From the cell containing the given text, extract its center point as [x, y] coordinate. 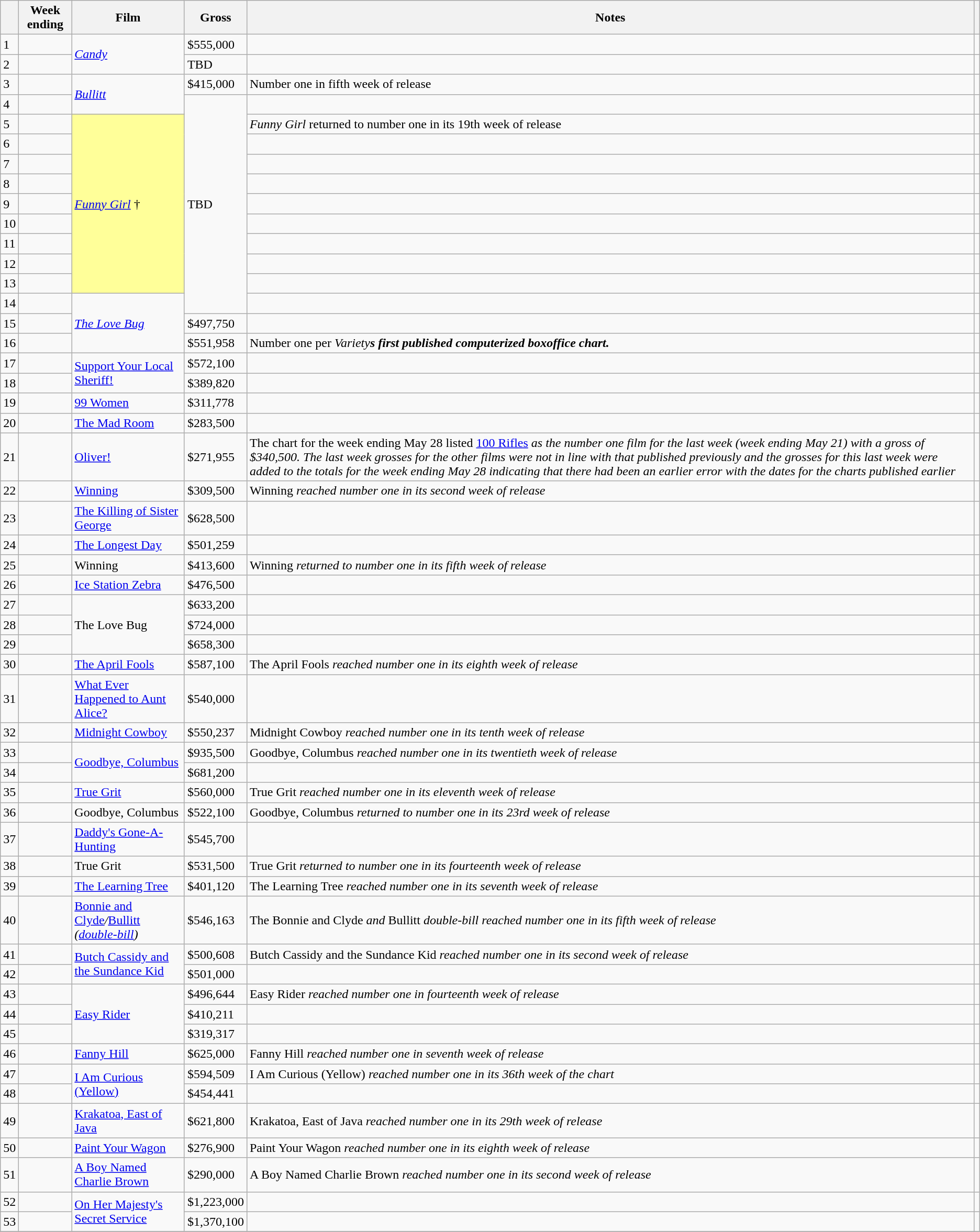
39 [9, 886]
26 [9, 585]
Butch Cassidy and the Sundance Kid reached number one in its second week of release [610, 954]
36 [9, 812]
Krakatoa, East of Java [128, 1121]
30 [9, 665]
$500,608 [216, 954]
$522,100 [216, 812]
The Longest Day [128, 545]
Number one per Varietys first published computerized boxoffice chart. [610, 343]
43 [9, 994]
50 [9, 1148]
44 [9, 1014]
$550,237 [216, 733]
The Learning Tree reached number one in its seventh week of release [610, 886]
$587,100 [216, 665]
$501,259 [216, 545]
47 [9, 1074]
$283,500 [216, 423]
11 [9, 243]
Butch Cassidy and the Sundance Kid [128, 964]
A Boy Named Charlie Brown reached number one in its second week of release [610, 1174]
$531,500 [216, 866]
14 [9, 304]
$540,000 [216, 699]
I Am Curious (Yellow) reached number one in its 36th week of the chart [610, 1074]
$625,000 [216, 1054]
Notes [610, 18]
15 [9, 323]
Fanny Hill reached number one in seventh week of release [610, 1054]
Funny Girl returned to number one in its 19th week of release [610, 124]
Easy Rider reached number one in fourteenth week of release [610, 994]
The Mad Room [128, 423]
Week ending [45, 18]
The April Fools [128, 665]
$560,000 [216, 792]
21 [9, 457]
$724,000 [216, 624]
7 [9, 164]
53 [9, 1222]
Film [128, 18]
Krakatoa, East of Java reached number one in its 29th week of release [610, 1121]
True Grit returned to number one in its fourteenth week of release [610, 866]
$319,317 [216, 1034]
Oliver! [128, 457]
$546,163 [216, 920]
$496,644 [216, 994]
Paint Your Wagon [128, 1148]
$410,211 [216, 1014]
6 [9, 144]
$311,778 [216, 403]
$555,000 [216, 44]
32 [9, 733]
42 [9, 974]
Winning reached number one in its second week of release [610, 491]
Easy Rider [128, 1014]
12 [9, 263]
8 [9, 184]
Fanny Hill [128, 1054]
46 [9, 1054]
35 [9, 792]
Gross [216, 18]
45 [9, 1034]
$628,500 [216, 518]
$290,000 [216, 1174]
Bonnie and Clyde/Bullitt (double-bill) [128, 920]
3 [9, 84]
49 [9, 1121]
Funny Girl † [128, 204]
Winning returned to number one in its fifth week of release [610, 565]
The Killing of Sister George [128, 518]
19 [9, 403]
40 [9, 920]
5 [9, 124]
$572,100 [216, 363]
2 [9, 64]
$1,370,100 [216, 1222]
True Grit reached number one in its eleventh week of release [610, 792]
$501,000 [216, 974]
I Am Curious (Yellow) [128, 1084]
24 [9, 545]
41 [9, 954]
$633,200 [216, 604]
$276,900 [216, 1148]
33 [9, 753]
Bullitt [128, 94]
Goodbye, Columbus reached number one in its twentieth week of release [610, 753]
38 [9, 866]
Number one in fifth week of release [610, 84]
$309,500 [216, 491]
$476,500 [216, 585]
$1,223,000 [216, 1202]
The Bonnie and Clyde and Bullitt double-bill reached number one in its fifth week of release [610, 920]
$681,200 [216, 772]
37 [9, 839]
28 [9, 624]
$658,300 [216, 645]
51 [9, 1174]
25 [9, 565]
23 [9, 518]
$545,700 [216, 839]
The April Fools reached number one in its eighth week of release [610, 665]
$401,120 [216, 886]
$497,750 [216, 323]
Candy [128, 54]
$454,441 [216, 1094]
20 [9, 423]
Paint Your Wagon reached number one in its eighth week of release [610, 1148]
22 [9, 491]
$271,955 [216, 457]
Midnight Cowboy [128, 733]
27 [9, 604]
1 [9, 44]
34 [9, 772]
Daddy's Gone-A-Hunting [128, 839]
Midnight Cowboy reached number one in its tenth week of release [610, 733]
52 [9, 1202]
$413,600 [216, 565]
31 [9, 699]
$935,500 [216, 753]
17 [9, 363]
99 Women [128, 403]
The Learning Tree [128, 886]
What Ever Happened to Aunt Alice? [128, 699]
Goodbye, Columbus returned to number one in its 23rd week of release [610, 812]
$389,820 [216, 383]
9 [9, 204]
18 [9, 383]
10 [9, 223]
29 [9, 645]
Ice Station Zebra [128, 585]
On Her Majesty's Secret Service [128, 1212]
$621,800 [216, 1121]
A Boy Named Charlie Brown [128, 1174]
$415,000 [216, 84]
$551,958 [216, 343]
16 [9, 343]
48 [9, 1094]
$594,509 [216, 1074]
Support Your Local Sheriff! [128, 373]
13 [9, 284]
4 [9, 104]
